Locate the cell with the specified text and output its [X, Y] center coordinate. 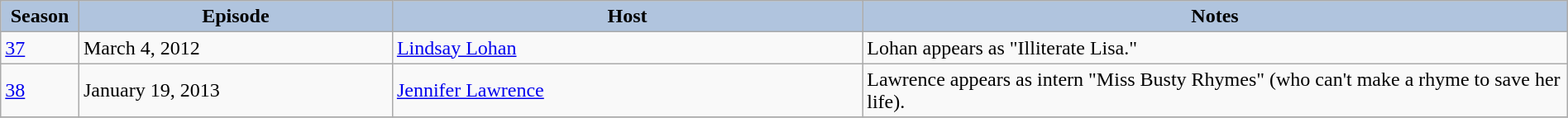
38 [40, 91]
Jennifer Lawrence [627, 91]
Season [40, 17]
January 19, 2013 [235, 91]
Lawrence appears as intern "Miss Busty Rhymes" (who can't make a rhyme to save her life). [1216, 91]
March 4, 2012 [235, 48]
Episode [235, 17]
37 [40, 48]
Notes [1216, 17]
Lindsay Lohan [627, 48]
Host [627, 17]
Lohan appears as "Illiterate Lisa." [1216, 48]
